Pinpoint the cell where the given text exists, returning its [x, y] midpoint coordinate. 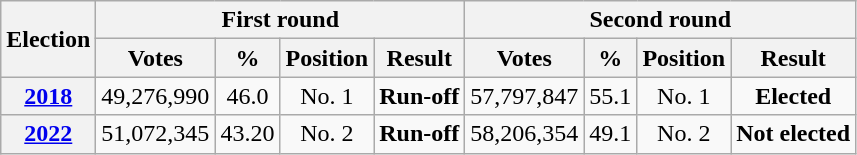
Election [48, 39]
57,797,847 [524, 96]
58,206,354 [524, 134]
51,072,345 [156, 134]
Not elected [794, 134]
Second round [660, 20]
49,276,990 [156, 96]
43.20 [248, 134]
First round [280, 20]
2018 [48, 96]
2022 [48, 134]
46.0 [248, 96]
55.1 [610, 96]
49.1 [610, 134]
Elected [794, 96]
